Provide the [X, Y] coordinate of the cell's center where the given text is located.  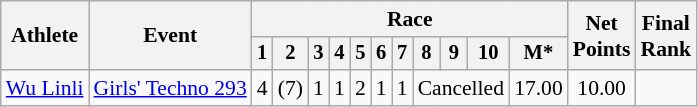
NetPoints [602, 36]
17.00 [538, 88]
9 [454, 54]
6 [382, 54]
Event [170, 36]
M* [538, 54]
8 [426, 54]
7 [402, 54]
10 [489, 54]
(7) [290, 88]
Athlete [45, 36]
Cancelled [461, 88]
10.00 [602, 88]
Wu Linli [45, 88]
5 [360, 54]
Race [410, 19]
3 [318, 54]
Final Rank [666, 36]
Girls' Techno 293 [170, 88]
